Search for the cell housing the specified text and yield its (X, Y) center coordinate. 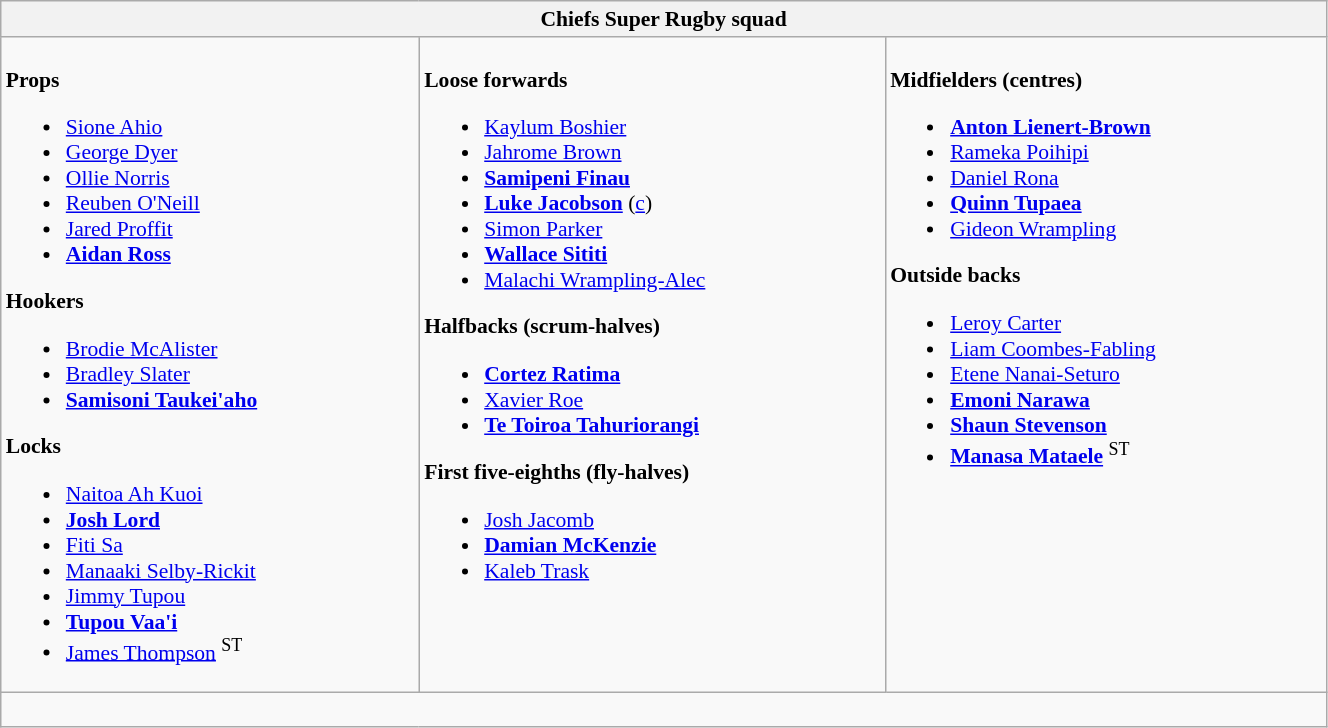
Chiefs Super Rugby squad (664, 19)
